For the text-containing cell, return its midpoint in [x, y] coordinate format. 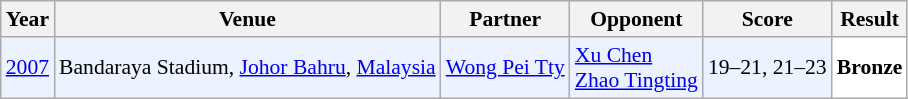
Bandaraya Stadium, Johor Bahru, Malaysia [248, 68]
Bronze [870, 68]
Venue [248, 19]
Wong Pei Tty [506, 68]
Xu Chen Zhao Tingting [636, 68]
Score [768, 19]
Result [870, 19]
2007 [28, 68]
Opponent [636, 19]
Year [28, 19]
Partner [506, 19]
19–21, 21–23 [768, 68]
